Output the [x, y] coordinate of the center of the cell containing the given text.  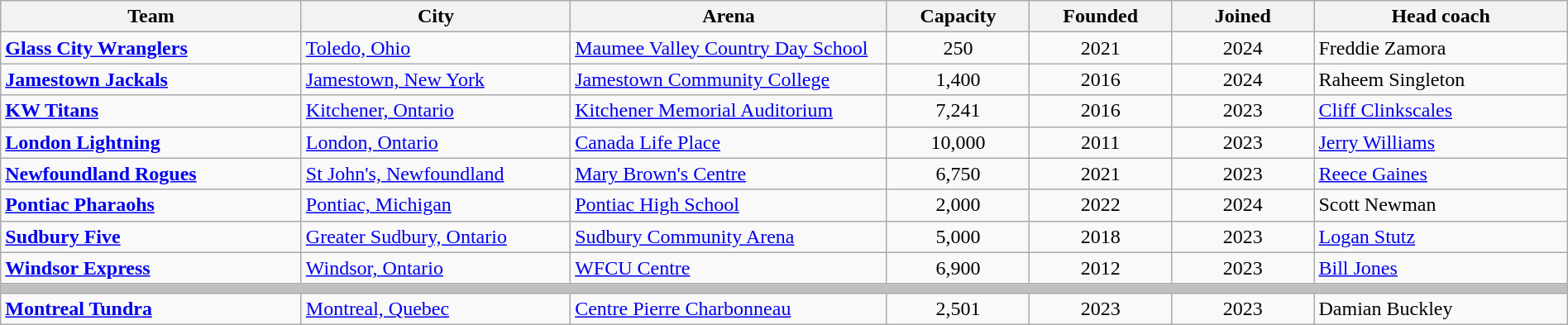
WFCU Centre [729, 268]
Newfoundland Rogues [151, 174]
7,241 [958, 111]
Pontiac, Michigan [435, 205]
6,900 [958, 268]
Pontiac Pharaohs [151, 205]
London Lightning [151, 142]
Sudbury Five [151, 237]
Greater Sudbury, Ontario [435, 237]
Centre Pierre Charbonneau [729, 308]
Windsor Express [151, 268]
Jamestown Community College [729, 79]
St John's, Newfoundland [435, 174]
10,000 [958, 142]
250 [958, 48]
Windsor, Ontario [435, 268]
2018 [1101, 237]
1,400 [958, 79]
Jerry Williams [1441, 142]
Mary Brown's Centre [729, 174]
Montreal, Quebec [435, 308]
Raheem Singleton [1441, 79]
Kitchener Memorial Auditorium [729, 111]
KW Titans [151, 111]
Sudbury Community Arena [729, 237]
Montreal Tundra [151, 308]
Cliff Clinkscales [1441, 111]
6,750 [958, 174]
2012 [1101, 268]
5,000 [958, 237]
London, Ontario [435, 142]
Logan Stutz [1441, 237]
City [435, 17]
Maumee Valley Country Day School [729, 48]
Joined [1243, 17]
Jamestown, New York [435, 79]
Scott Newman [1441, 205]
2011 [1101, 142]
Toledo, Ohio [435, 48]
Glass City Wranglers [151, 48]
Reece Gaines [1441, 174]
Canada Life Place [729, 142]
2,501 [958, 308]
Bill Jones [1441, 268]
Team [151, 17]
Founded [1101, 17]
Head coach [1441, 17]
2022 [1101, 205]
Capacity [958, 17]
Arena [729, 17]
Pontiac High School [729, 205]
Damian Buckley [1441, 308]
Kitchener, Ontario [435, 111]
Jamestown Jackals [151, 79]
Freddie Zamora [1441, 48]
2,000 [958, 205]
